Return [X, Y] of the center of cell containing provided text 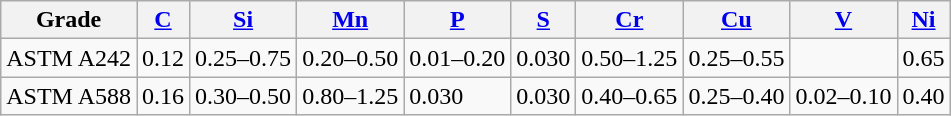
0.80–1.25 [350, 96]
0.25–0.55 [736, 58]
Cu [736, 20]
Cr [630, 20]
Si [244, 20]
0.50–1.25 [630, 58]
C [162, 20]
0.40 [924, 96]
0.25–0.75 [244, 58]
0.16 [162, 96]
0.25–0.40 [736, 96]
P [458, 20]
0.20–0.50 [350, 58]
V [844, 20]
0.65 [924, 58]
0.40–0.65 [630, 96]
Mn [350, 20]
0.12 [162, 58]
ASTM A242 [69, 58]
0.01–0.20 [458, 58]
Grade [69, 20]
Ni [924, 20]
ASTM A588 [69, 96]
S [544, 20]
0.02–0.10 [844, 96]
0.30–0.50 [244, 96]
